Determine the [X, Y] coordinate at the center of the cell enclosing the given text.  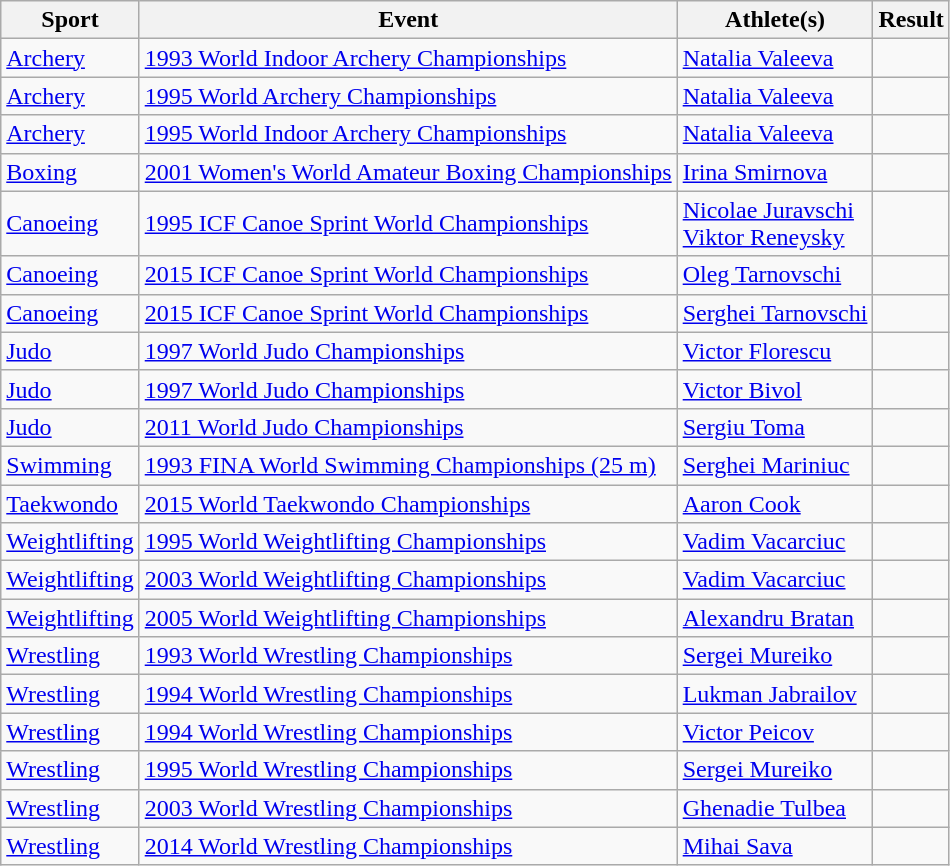
Ghenadie Tulbea [775, 808]
2003 World Weightlifting Championships [408, 580]
2005 World Weightlifting Championships [408, 618]
Mihai Sava [775, 846]
2014 World Wrestling Championships [408, 846]
Aaron Cook [775, 503]
1993 World Wrestling Championships [408, 656]
Result [911, 20]
Sport [70, 20]
2001 Women's World Amateur Boxing Championships [408, 172]
Oleg Tarnovschi [775, 275]
1995 World Indoor Archery Championships [408, 134]
1993 FINA World Swimming Championships (25 m) [408, 465]
Sergiu Toma [775, 427]
Alexandru Bratan [775, 618]
Athlete(s) [775, 20]
1995 World Archery Championships [408, 96]
1995 World Weightlifting Championships [408, 542]
Nicolae JuravschiViktor Reneysky [775, 224]
Event [408, 20]
Swimming [70, 465]
Victor Florescu [775, 351]
Lukman Jabrailov [775, 694]
Serghei Tarnovschi [775, 313]
Victor Peicov [775, 732]
2011 World Judo Championships [408, 427]
Victor Bivol [775, 389]
1995 World Wrestling Championships [408, 770]
Irina Smirnova [775, 172]
1995 ICF Canoe Sprint World Championships [408, 224]
Serghei Mariniuc [775, 465]
Boxing [70, 172]
2003 World Wrestling Championships [408, 808]
2015 World Taekwondo Championships [408, 503]
Taekwondo [70, 503]
1993 World Indoor Archery Championships [408, 58]
